Pinpoint the cell where the given text exists, returning its (X, Y) midpoint coordinate. 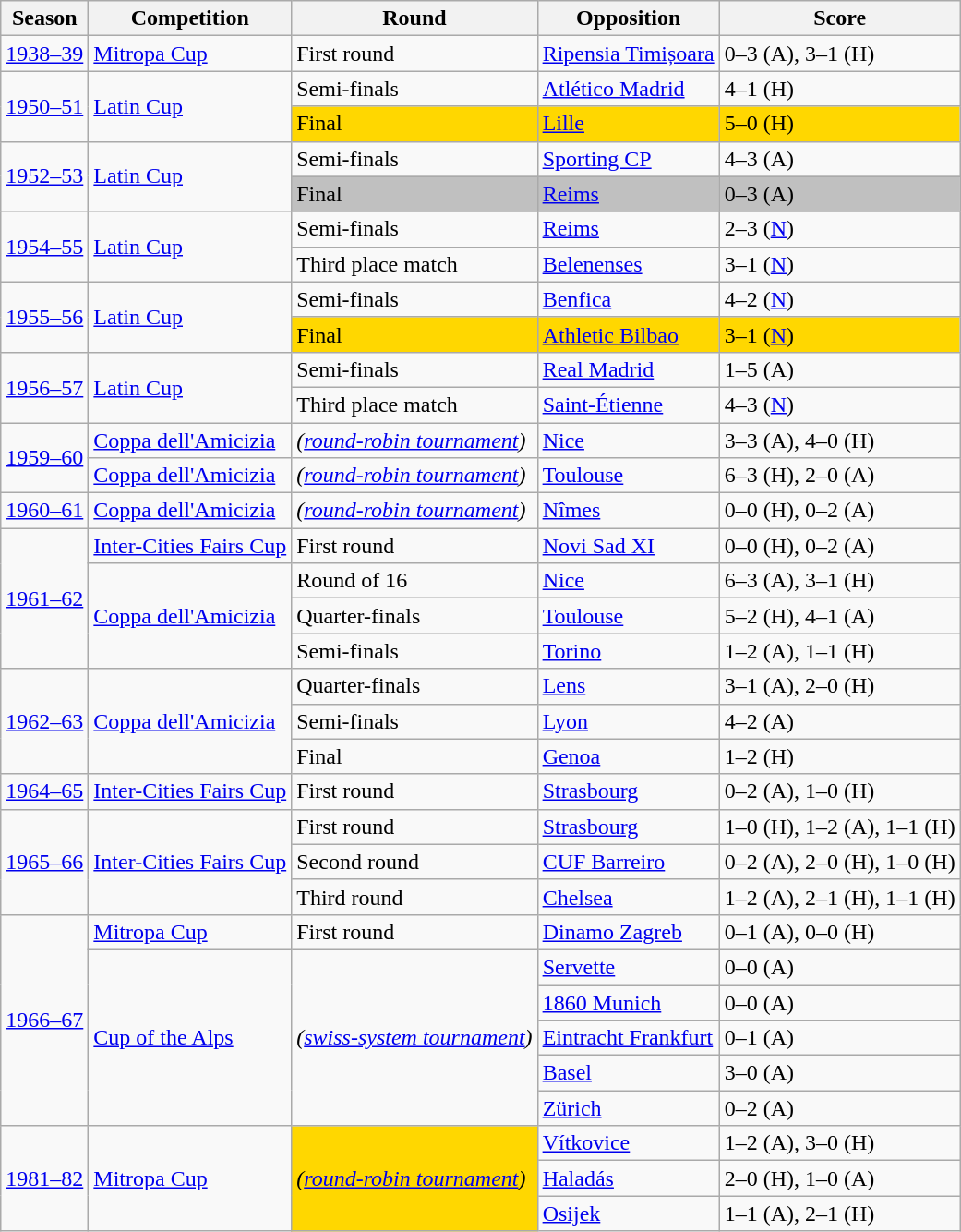
Second round (414, 862)
1–2 (A), 3–0 (H) (840, 1143)
Servette (628, 967)
Cup of the Alps (190, 1037)
1–0 (H), 1–2 (A), 1–1 (H) (840, 827)
Chelsea (628, 897)
1955–56 (44, 317)
2–3 (N) (840, 229)
1938–39 (44, 54)
Belenenses (628, 264)
2–0 (H), 1–0 (A) (840, 1178)
3–3 (A), 4–0 (H) (840, 441)
0–1 (A), 0–0 (H) (840, 932)
1959–60 (44, 458)
1965–66 (44, 862)
1961–62 (44, 598)
1–2 (H) (840, 756)
Round of 16 (414, 581)
4–3 (N) (840, 405)
1956–57 (44, 387)
1966–67 (44, 1020)
6–3 (A), 3–1 (H) (840, 581)
1981–82 (44, 1178)
Lens (628, 686)
Round (414, 18)
Osijek (628, 1214)
Genoa (628, 756)
5–0 (H) (840, 124)
Athletic Bilbao (628, 334)
1950–51 (44, 106)
5–2 (H), 4–1 (A) (840, 616)
1860 Munich (628, 1002)
Torino (628, 651)
1964–65 (44, 791)
1–2 (A), 1–1 (H) (840, 651)
1952–53 (44, 176)
Nîmes (628, 511)
6–3 (H), 2–0 (A) (840, 476)
3–1 (A), 2–0 (H) (840, 686)
Eintracht Frankfurt (628, 1038)
Novi Sad XI (628, 546)
0–2 (A) (840, 1108)
0–3 (A), 3–1 (H) (840, 54)
Saint-Étienne (628, 405)
Sporting CP (628, 159)
Lyon (628, 721)
4–3 (A) (840, 159)
Lille (628, 124)
0–2 (A), 1–0 (H) (840, 791)
1–1 (A), 2–1 (H) (840, 1214)
0–3 (A) (840, 194)
Opposition (628, 18)
Season (44, 18)
CUF Barreiro (628, 862)
1960–61 (44, 511)
3–0 (A) (840, 1073)
Atlético Madrid (628, 89)
Dinamo Zagreb (628, 932)
4–2 (A) (840, 721)
4–2 (N) (840, 299)
Zürich (628, 1108)
4–1 (H) (840, 89)
1–5 (A) (840, 369)
Real Madrid (628, 369)
Score (840, 18)
0–1 (A) (840, 1038)
Haladás (628, 1178)
1962–63 (44, 721)
Basel (628, 1073)
Ripensia Timișoara (628, 54)
1954–55 (44, 247)
1–2 (A), 2–1 (H), 1–1 (H) (840, 897)
Third round (414, 897)
(swiss-system tournament) (414, 1037)
Competition (190, 18)
Vítkovice (628, 1143)
0–2 (A), 2–0 (H), 1–0 (H) (840, 862)
Benfica (628, 299)
